Capture the cell that displays the provided text and extract its (x, y) central coordinate. 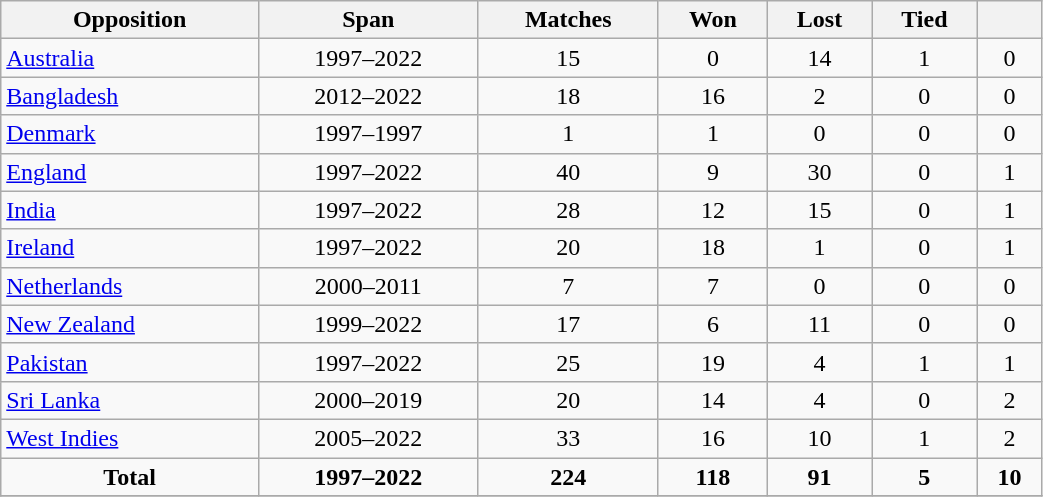
Opposition (130, 20)
Matches (568, 20)
28 (568, 210)
40 (568, 172)
New Zealand (130, 324)
2000–2019 (368, 400)
2005–2022 (368, 438)
India (130, 210)
1997–1997 (368, 134)
6 (712, 324)
Won (712, 20)
118 (712, 477)
Sri Lanka (130, 400)
Denmark (130, 134)
Bangladesh (130, 96)
Span (368, 20)
25 (568, 362)
17 (568, 324)
30 (819, 172)
Ireland (130, 248)
5 (925, 477)
Tied (925, 20)
2000–2011 (368, 286)
Australia (130, 58)
Total (130, 477)
1999–2022 (368, 324)
Lost (819, 20)
9 (712, 172)
224 (568, 477)
11 (819, 324)
33 (568, 438)
Netherlands (130, 286)
Pakistan (130, 362)
12 (712, 210)
West Indies (130, 438)
19 (712, 362)
91 (819, 477)
2012–2022 (368, 96)
England (130, 172)
